Find where the given text appears and provide that cell's center as [X, Y] coordinate. 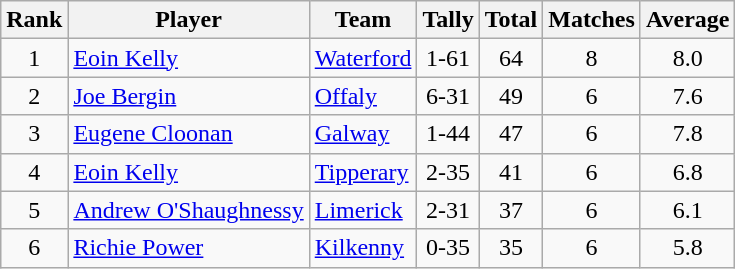
Eugene Cloonan [188, 134]
Tally [448, 20]
Tipperary [363, 172]
Offaly [363, 96]
7.8 [688, 134]
2 [34, 96]
49 [511, 96]
Rank [34, 20]
2-31 [448, 210]
Waterford [363, 58]
35 [511, 248]
Kilkenny [363, 248]
47 [511, 134]
41 [511, 172]
37 [511, 210]
1-44 [448, 134]
2-35 [448, 172]
5.8 [688, 248]
1 [34, 58]
8.0 [688, 58]
64 [511, 58]
0-35 [448, 248]
Richie Power [188, 248]
3 [34, 134]
7.6 [688, 96]
6-31 [448, 96]
Matches [592, 20]
Average [688, 20]
5 [34, 210]
Player [188, 20]
Total [511, 20]
Galway [363, 134]
8 [592, 58]
Andrew O'Shaughnessy [188, 210]
1-61 [448, 58]
6.1 [688, 210]
Team [363, 20]
Joe Bergin [188, 96]
4 [34, 172]
Limerick [363, 210]
6.8 [688, 172]
